Output the (X, Y) coordinate of the center of the cell containing the given text.  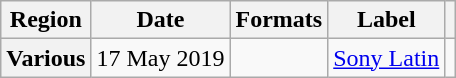
Label (386, 20)
17 May 2019 (160, 58)
Sony Latin (386, 58)
Various (46, 58)
Region (46, 20)
Date (160, 20)
Formats (279, 20)
